Determine the [x, y] coordinate at the center of the cell enclosing the given text.  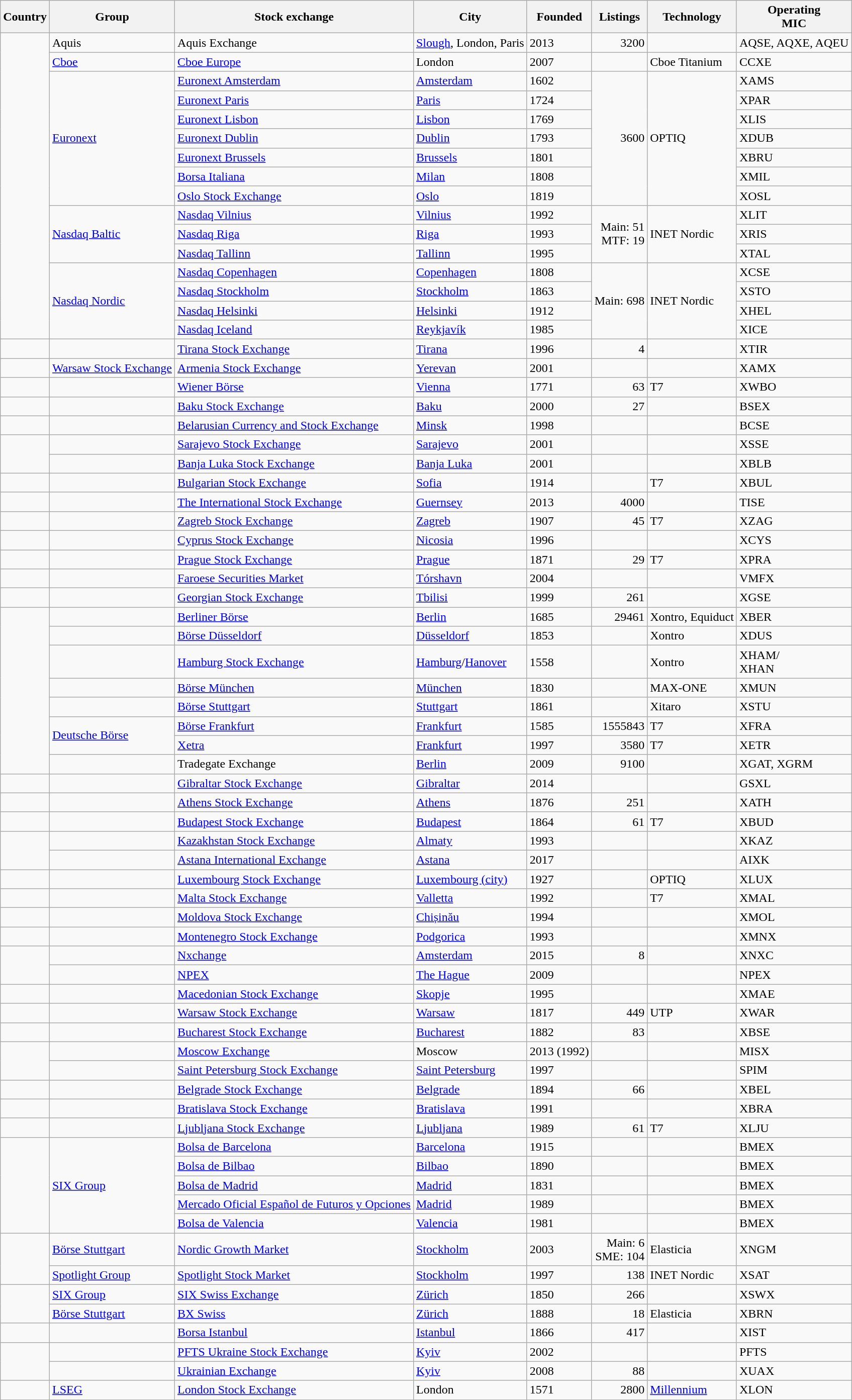
Macedonian Stock Exchange [295, 994]
1994 [559, 917]
Yerevan [470, 368]
2003 [559, 1250]
XMUN [794, 688]
BSEX [794, 406]
Nasdaq Tallinn [295, 253]
Banja Luka [470, 463]
1771 [559, 387]
XBUD [794, 821]
Moldova Stock Exchange [295, 917]
Nasdaq Riga [295, 234]
Riga [470, 234]
The Hague [470, 975]
1882 [559, 1032]
266 [619, 1294]
Baku [470, 406]
Nasdaq Baltic [112, 234]
Mercado Oficial Español de Futuros y Opciones [295, 1204]
1890 [559, 1166]
Banja Luka Stock Exchange [295, 463]
Nordic Growth Market [295, 1250]
1999 [559, 598]
Euronext Amsterdam [295, 81]
2008 [559, 1371]
1585 [559, 726]
29 [619, 559]
1801 [559, 157]
Moscow Exchange [295, 1051]
Podgorica [470, 937]
Belgrade Stock Exchange [295, 1089]
Aquis [112, 43]
Sofia [470, 483]
3200 [619, 43]
Xetra [295, 745]
Sarajevo Stock Exchange [295, 444]
1558 [559, 662]
Oslo Stock Exchange [295, 196]
1915 [559, 1147]
VMFX [794, 579]
Budapest [470, 821]
Aquis Exchange [295, 43]
XCYS [794, 540]
Vienna [470, 387]
1907 [559, 521]
3580 [619, 745]
Euronext Paris [295, 100]
1894 [559, 1089]
Budapest Stock Exchange [295, 821]
Technology [692, 17]
The International Stock Exchange [295, 502]
Guernsey [470, 502]
City [470, 17]
XPAR [794, 100]
Prague [470, 559]
XETR [794, 745]
1571 [559, 1390]
XAMX [794, 368]
XBRA [794, 1108]
417 [619, 1333]
Tradegate Exchange [295, 764]
1991 [559, 1108]
4 [619, 349]
UTP [692, 1013]
1853 [559, 636]
XTIR [794, 349]
XRIS [794, 234]
XLJU [794, 1128]
AIXK [794, 860]
1555843 [619, 726]
Bilbao [470, 1166]
MISX [794, 1051]
XBSE [794, 1032]
Xitaro [692, 707]
251 [619, 802]
Belarusian Currency and Stock Exchange [295, 425]
XLIT [794, 215]
Montenegro Stock Exchange [295, 937]
1866 [559, 1333]
2007 [559, 62]
Lisbon [470, 119]
1831 [559, 1185]
XLIS [794, 119]
XNGM [794, 1250]
Saint Petersburg Stock Exchange [295, 1070]
Zagreb Stock Exchange [295, 521]
Euronext Brussels [295, 157]
Stuttgart [470, 707]
Barcelona [470, 1147]
Brussels [470, 157]
1998 [559, 425]
AQSE, AQXE, AQEU [794, 43]
Millennium [692, 1390]
Main: 6SME: 104 [619, 1250]
SIX Swiss Exchange [295, 1294]
Listings [619, 17]
Berliner Börse [295, 617]
XICE [794, 330]
Bucharest [470, 1032]
Spotlight Stock Market [295, 1275]
1888 [559, 1314]
TISE [794, 502]
Borsa Italiana [295, 176]
449 [619, 1013]
Cboe Titanium [692, 62]
261 [619, 598]
LSEG [112, 1390]
Gibraltar [470, 783]
Group [112, 17]
Hamburg/Hanover [470, 662]
XGSE [794, 598]
3600 [619, 138]
XUAX [794, 1371]
1850 [559, 1294]
Nicosia [470, 540]
München [470, 688]
Borsa Istanbul [295, 1333]
Oslo [470, 196]
1819 [559, 196]
Georgian Stock Exchange [295, 598]
Nasdaq Nordic [112, 301]
Bulgarian Stock Exchange [295, 483]
Skopje [470, 994]
1685 [559, 617]
1769 [559, 119]
XIST [794, 1333]
Almaty [470, 841]
Faroese Securities Market [295, 579]
2013 (1992) [559, 1051]
Main: 51MTF: 19 [619, 234]
XFRA [794, 726]
Bolsa de Barcelona [295, 1147]
Ljubljana [470, 1128]
1861 [559, 707]
1912 [559, 311]
Athens Stock Exchange [295, 802]
XBLB [794, 463]
XBUL [794, 483]
2004 [559, 579]
Düsseldorf [470, 636]
Cyprus Stock Exchange [295, 540]
Tirana Stock Exchange [295, 349]
XZAG [794, 521]
XHAM/XHAN [794, 662]
Cboe Europe [295, 62]
XSTO [794, 292]
66 [619, 1089]
Saint Petersburg [470, 1070]
Copenhagen [470, 272]
Helsinki [470, 311]
Luxembourg Stock Exchange [295, 879]
Xontro, Equiduct [692, 617]
XOSL [794, 196]
Athens [470, 802]
XSSE [794, 444]
1817 [559, 1013]
London Stock Exchange [295, 1390]
Euronext [112, 138]
XBRU [794, 157]
1863 [559, 292]
Astana [470, 860]
Luxembourg (city) [470, 879]
Sarajevo [470, 444]
XMAL [794, 898]
Tbilisi [470, 598]
XMIL [794, 176]
2800 [619, 1390]
Ljubljana Stock Exchange [295, 1128]
Bolsa de Valencia [295, 1224]
OperatingMIC [794, 17]
XTAL [794, 253]
4000 [619, 502]
PFTS [794, 1352]
Kazakhstan Stock Exchange [295, 841]
Bolsa de Bilbao [295, 1166]
Milan [470, 176]
XWAR [794, 1013]
XKAZ [794, 841]
XSWX [794, 1294]
Astana International Exchange [295, 860]
XATH [794, 802]
Malta Stock Exchange [295, 898]
Main: 698 [619, 301]
Country [25, 17]
Börse München [295, 688]
1830 [559, 688]
XGAT, XGRM [794, 764]
Prague Stock Exchange [295, 559]
XBEL [794, 1089]
XNXC [794, 956]
1793 [559, 138]
29461 [619, 617]
Nasdaq Stockholm [295, 292]
Nasdaq Helsinki [295, 311]
2000 [559, 406]
XSAT [794, 1275]
XSTU [794, 707]
1927 [559, 879]
Baku Stock Exchange [295, 406]
Bucharest Stock Exchange [295, 1032]
CCXE [794, 62]
2002 [559, 1352]
Nasdaq Iceland [295, 330]
XMOL [794, 917]
GSXL [794, 783]
1871 [559, 559]
Spotlight Group [112, 1275]
1985 [559, 330]
2014 [559, 783]
Stock exchange [295, 17]
Euronext Lisbon [295, 119]
Gibraltar Stock Exchange [295, 783]
XBER [794, 617]
XAMS [794, 81]
Moscow [470, 1051]
Ukrainian Exchange [295, 1371]
XCSE [794, 272]
XDUB [794, 138]
9100 [619, 764]
Euronext Dublin [295, 138]
BCSE [794, 425]
Cboe [112, 62]
1914 [559, 483]
Chișinău [470, 917]
83 [619, 1032]
XPRA [794, 559]
XLUX [794, 879]
Bolsa de Madrid [295, 1185]
Bratislava [470, 1108]
Minsk [470, 425]
Börse Düsseldorf [295, 636]
18 [619, 1314]
Nxchange [295, 956]
Armenia Stock Exchange [295, 368]
BX Swiss [295, 1314]
Wiener Börse [295, 387]
138 [619, 1275]
XLON [794, 1390]
Founded [559, 17]
Valencia [470, 1224]
XMNX [794, 937]
2015 [559, 956]
Valletta [470, 898]
27 [619, 406]
Paris [470, 100]
Bratislava Stock Exchange [295, 1108]
XHEL [794, 311]
PFTS Ukraine Stock Exchange [295, 1352]
1981 [559, 1224]
Reykjavík [470, 330]
63 [619, 387]
Börse Frankfurt [295, 726]
Zagreb [470, 521]
XDUS [794, 636]
Nasdaq Copenhagen [295, 272]
Tórshavn [470, 579]
XBRN [794, 1314]
88 [619, 1371]
Vilnius [470, 215]
2017 [559, 860]
1602 [559, 81]
Warsaw [470, 1013]
SPIM [794, 1070]
Belgrade [470, 1089]
Deutsche Börse [112, 735]
MAX-ONE [692, 688]
8 [619, 956]
Istanbul [470, 1333]
Slough, London, Paris [470, 43]
Hamburg Stock Exchange [295, 662]
XWBO [794, 387]
Nasdaq Vilnius [295, 215]
1876 [559, 802]
1864 [559, 821]
45 [619, 521]
Tallinn [470, 253]
Dublin [470, 138]
Tirana [470, 349]
1724 [559, 100]
XMAE [794, 994]
